For the text-containing cell, return its midpoint in (X, Y) coordinate format. 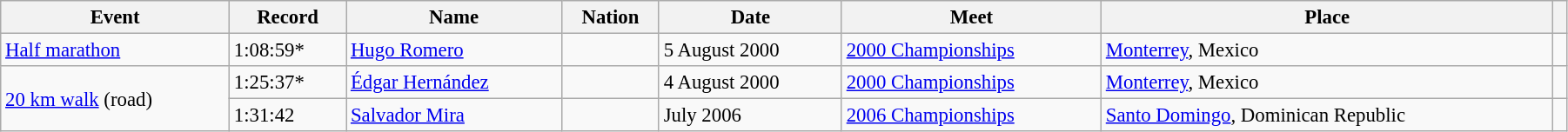
Name (454, 17)
July 2006 (750, 115)
1:08:59* (288, 50)
1:25:37* (288, 82)
Édgar Hernández (454, 82)
2006 Championships (971, 115)
1:31:42 (288, 115)
Nation (611, 17)
20 km walk (road) (115, 99)
Meet (971, 17)
Date (750, 17)
Santo Domingo, Dominican Republic (1326, 115)
Salvador Mira (454, 115)
Hugo Romero (454, 50)
Event (115, 17)
Record (288, 17)
Place (1326, 17)
4 August 2000 (750, 82)
Half marathon (115, 50)
5 August 2000 (750, 50)
